Capture the cell that displays the provided text and extract its (X, Y) central coordinate. 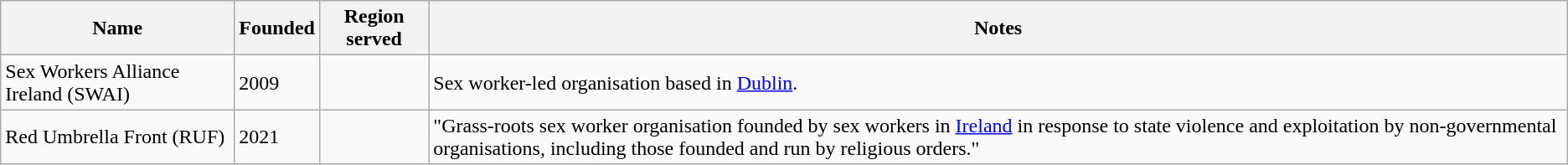
Region served (374, 28)
Notes (998, 28)
Sex Workers Alliance Ireland (SWAI) (117, 82)
Founded (277, 28)
2009 (277, 82)
Sex worker-led organisation based in Dublin. (998, 82)
2021 (277, 137)
Red Umbrella Front (RUF) (117, 137)
Name (117, 28)
